Search for the cell housing the specified text and yield its (X, Y) center coordinate. 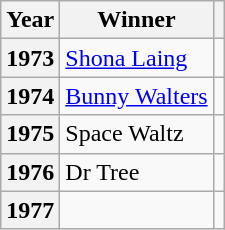
Winner (136, 20)
1977 (30, 210)
1976 (30, 172)
Space Waltz (136, 134)
Dr Tree (136, 172)
1973 (30, 58)
1975 (30, 134)
Shona Laing (136, 58)
Year (30, 20)
1974 (30, 96)
Bunny Walters (136, 96)
